Output the [X, Y] coordinate of the center of the cell containing the given text.  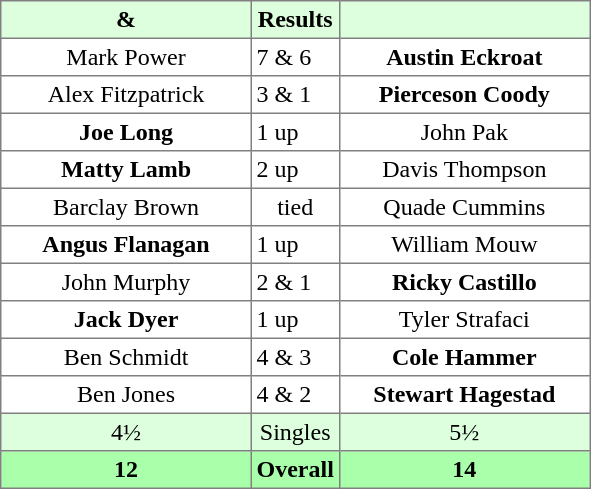
John Murphy [126, 282]
Mark Power [126, 57]
Pierceson Coody [464, 95]
Cole Hammer [464, 357]
Stewart Hagestad [464, 395]
Barclay Brown [126, 207]
4½ [126, 432]
Matty Lamb [126, 170]
Angus Flanagan [126, 245]
Tyler Strafaci [464, 320]
tied [295, 207]
Results [295, 20]
William Mouw [464, 245]
12 [126, 470]
7 & 6 [295, 57]
2 up [295, 170]
14 [464, 470]
Quade Cummins [464, 207]
Davis Thompson [464, 170]
Alex Fitzpatrick [126, 95]
Ben Schmidt [126, 357]
& [126, 20]
Singles [295, 432]
2 & 1 [295, 282]
4 & 3 [295, 357]
John Pak [464, 132]
Joe Long [126, 132]
Austin Eckroat [464, 57]
Ricky Castillo [464, 282]
Ben Jones [126, 395]
Overall [295, 470]
3 & 1 [295, 95]
Jack Dyer [126, 320]
5½ [464, 432]
4 & 2 [295, 395]
